Detect which cell encompasses the target text, then output its [x, y] center coordinate. 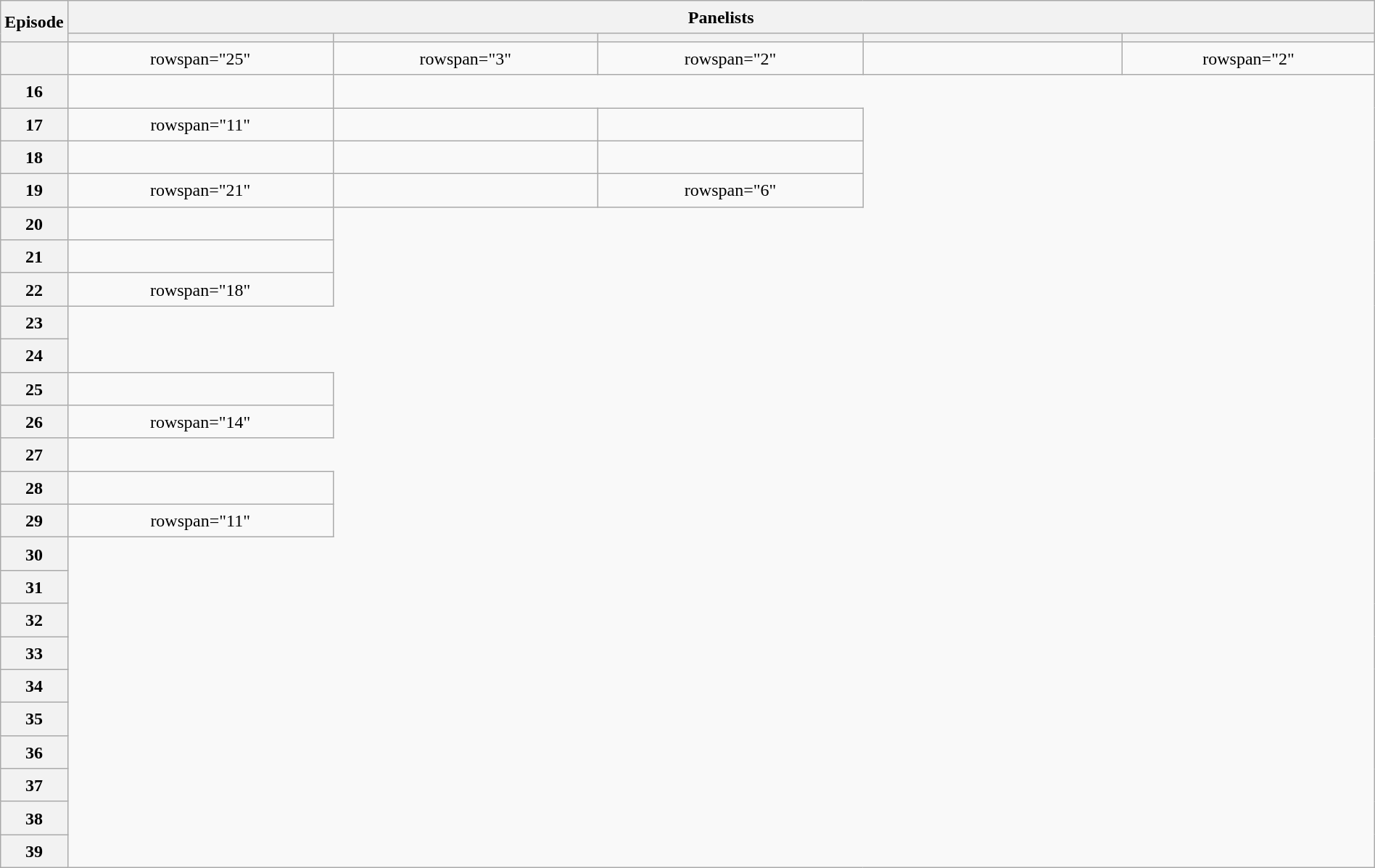
16 [34, 91]
35 [34, 719]
33 [34, 653]
23 [34, 323]
rowspan="18" [200, 289]
rowspan="6" [730, 191]
38 [34, 818]
29 [34, 521]
22 [34, 289]
27 [34, 455]
Episode [34, 22]
rowspan="3" [466, 58]
rowspan="25" [200, 58]
37 [34, 785]
39 [34, 851]
31 [34, 587]
rowspan="14" [200, 422]
28 [34, 488]
Panelists [721, 17]
18 [34, 157]
20 [34, 223]
17 [34, 124]
30 [34, 554]
24 [34, 355]
21 [34, 257]
rowspan="21" [200, 191]
19 [34, 191]
34 [34, 686]
25 [34, 389]
26 [34, 422]
32 [34, 620]
36 [34, 752]
